Detect which cell encompasses the target text, then output its (X, Y) center coordinate. 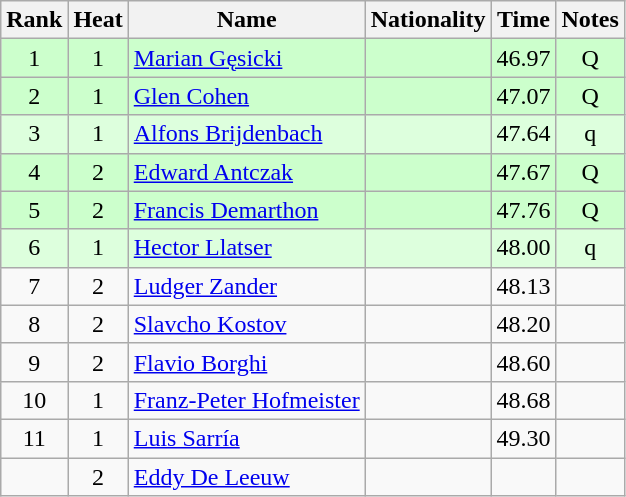
Franz-Peter Hofmeister (246, 400)
Flavio Borghi (246, 362)
Ludger Zander (246, 286)
Alfons Brijdenbach (246, 134)
Notes (590, 20)
5 (34, 210)
7 (34, 286)
9 (34, 362)
10 (34, 400)
Time (524, 20)
Francis Demarthon (246, 210)
47.07 (524, 96)
Rank (34, 20)
11 (34, 438)
6 (34, 248)
Heat (98, 20)
49.30 (524, 438)
46.97 (524, 58)
8 (34, 324)
48.13 (524, 286)
48.60 (524, 362)
Luis Sarría (246, 438)
Name (246, 20)
Slavcho Kostov (246, 324)
Edward Antczak (246, 172)
48.00 (524, 248)
Eddy De Leeuw (246, 477)
47.64 (524, 134)
48.20 (524, 324)
47.76 (524, 210)
48.68 (524, 400)
47.67 (524, 172)
Nationality (428, 20)
4 (34, 172)
Hector Llatser (246, 248)
Glen Cohen (246, 96)
Marian Gęsicki (246, 58)
3 (34, 134)
